Find where the given text appears and provide that cell's center as [X, Y] coordinate. 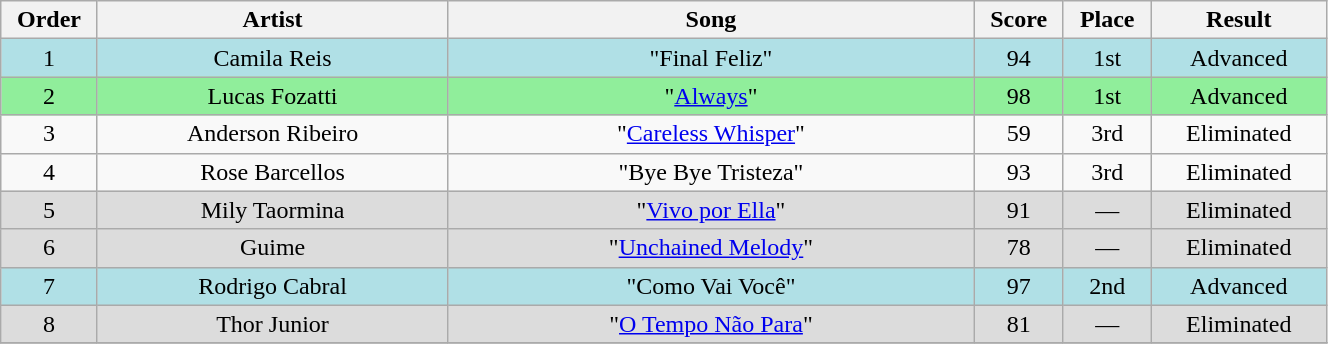
93 [1018, 172]
3 [49, 134]
Result [1238, 20]
Place [1107, 20]
"Always" [711, 96]
4 [49, 172]
Thor Junior [272, 324]
59 [1018, 134]
98 [1018, 96]
"Vivo por Ella" [711, 210]
Score [1018, 20]
Camila Reis [272, 58]
78 [1018, 248]
Order [49, 20]
2nd [1107, 286]
Anderson Ribeiro [272, 134]
5 [49, 210]
Mily Taormina [272, 210]
"Como Vai Você" [711, 286]
Rodrigo Cabral [272, 286]
Guime [272, 248]
8 [49, 324]
Lucas Fozatti [272, 96]
1 [49, 58]
"Final Feliz" [711, 58]
6 [49, 248]
"Unchained Melody" [711, 248]
"Careless Whisper" [711, 134]
81 [1018, 324]
Artist [272, 20]
91 [1018, 210]
2 [49, 96]
94 [1018, 58]
Rose Barcellos [272, 172]
"O Tempo Não Para" [711, 324]
97 [1018, 286]
"Bye Bye Tristeza" [711, 172]
7 [49, 286]
Song [711, 20]
